Pinpoint the cell where the given text exists, returning its [x, y] midpoint coordinate. 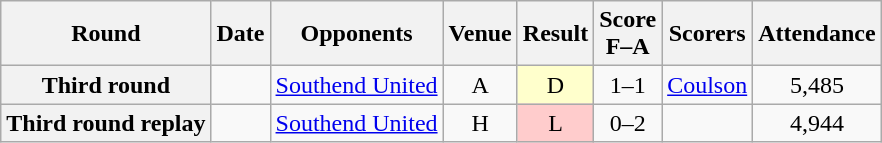
1–1 [628, 85]
D [555, 85]
Result [555, 34]
Scorers [708, 34]
5,485 [817, 85]
L [555, 123]
A [480, 85]
H [480, 123]
0–2 [628, 123]
Date [240, 34]
Third round [106, 85]
Coulson [708, 85]
Third round replay [106, 123]
Venue [480, 34]
Opponents [356, 34]
4,944 [817, 123]
ScoreF–A [628, 34]
Attendance [817, 34]
Round [106, 34]
